Return the [x, y] coordinate for the center point of the cell that contains the specified text.  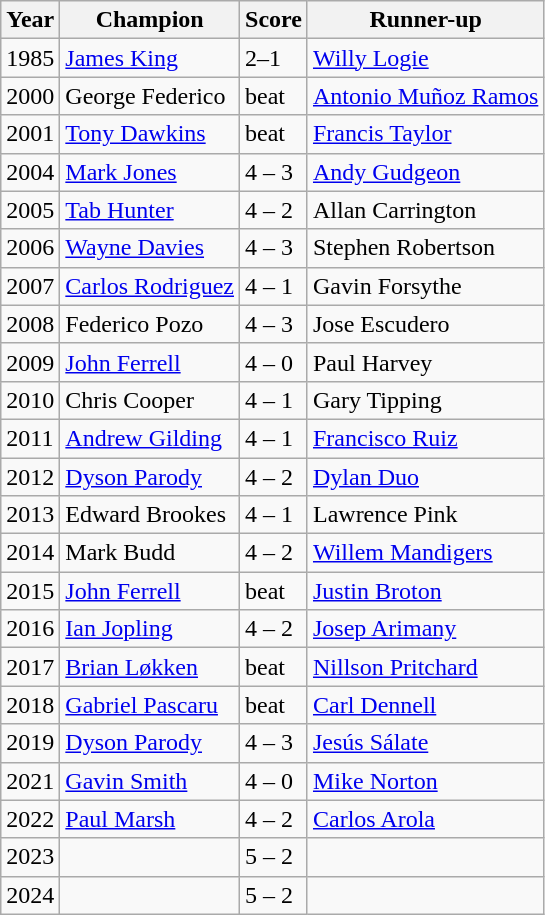
Allan Carrington [425, 210]
Wayne Davies [150, 248]
2013 [30, 515]
Edward Brookes [150, 515]
Champion [150, 20]
2023 [30, 857]
Year [30, 20]
1985 [30, 58]
2011 [30, 438]
Carlos Arola [425, 819]
2016 [30, 629]
Mark Budd [150, 553]
Gavin Smith [150, 781]
2006 [30, 248]
2018 [30, 705]
Andy Gudgeon [425, 172]
Justin Broton [425, 591]
2000 [30, 96]
Carlos Rodriguez [150, 286]
2022 [30, 819]
Brian Løkken [150, 667]
Gary Tipping [425, 400]
Ian Jopling [150, 629]
2012 [30, 477]
2001 [30, 134]
2007 [30, 286]
Score [274, 20]
Andrew Gilding [150, 438]
Tony Dawkins [150, 134]
2015 [30, 591]
2004 [30, 172]
Lawrence Pink [425, 515]
Carl Dennell [425, 705]
Runner-up [425, 20]
Paul Harvey [425, 362]
Willem Mandigers [425, 553]
Willy Logie [425, 58]
Mike Norton [425, 781]
2019 [30, 743]
Paul Marsh [150, 819]
James King [150, 58]
2005 [30, 210]
Stephen Robertson [425, 248]
Antonio Muñoz Ramos [425, 96]
Jose Escudero [425, 324]
2024 [30, 895]
Tab Hunter [150, 210]
2010 [30, 400]
2014 [30, 553]
Josep Arimany [425, 629]
2009 [30, 362]
2017 [30, 667]
Gavin Forsythe [425, 286]
Francis Taylor [425, 134]
George Federico [150, 96]
2008 [30, 324]
Nillson Pritchard [425, 667]
Dylan Duo [425, 477]
2021 [30, 781]
Jesús Sálate [425, 743]
Francisco Ruiz [425, 438]
2–1 [274, 58]
Mark Jones [150, 172]
Chris Cooper [150, 400]
Federico Pozo [150, 324]
Gabriel Pascaru [150, 705]
